Capture the cell that displays the provided text and extract its [X, Y] central coordinate. 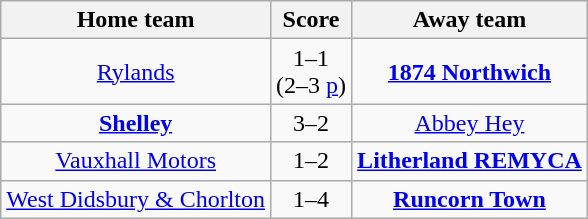
Rylands [136, 72]
1–1(2–3 p) [312, 72]
Shelley [136, 123]
3–2 [312, 123]
1–4 [312, 199]
Runcorn Town [470, 199]
1–2 [312, 161]
Score [312, 20]
Litherland REMYCA [470, 161]
Home team [136, 20]
1874 Northwich [470, 72]
Vauxhall Motors [136, 161]
Abbey Hey [470, 123]
West Didsbury & Chorlton [136, 199]
Away team [470, 20]
